For the text-containing cell, return its midpoint in (x, y) coordinate format. 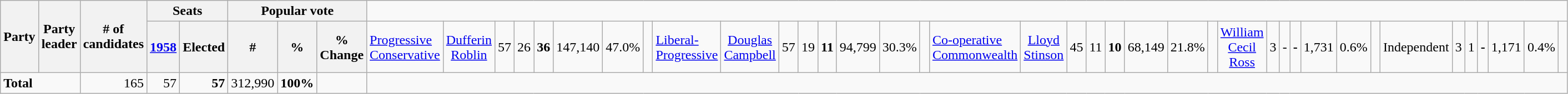
Party leader (59, 36)
Seats (188, 11)
30.3% (899, 47)
10 (1115, 47)
Total (40, 83)
1,731 (1319, 47)
# ofcandidates (113, 36)
1958 (163, 47)
Progressive Conservative (405, 47)
1,171 (1506, 47)
47.0% (623, 47)
165 (113, 83)
Lloyd Stinson (1043, 47)
45 (1077, 47)
Liberal-Progressive (687, 47)
36 (544, 47)
21.8% (1188, 47)
William Cecil Ross (1242, 47)
68,149 (1146, 47)
Dufferin Roblin (468, 47)
Independent (1416, 47)
0.4% (1541, 47)
% Change (342, 47)
Douglas Campbell (750, 47)
0.6% (1353, 47)
% (298, 47)
19 (808, 47)
94,799 (858, 47)
26 (524, 47)
Elected (204, 47)
312,990 (253, 83)
147,140 (578, 47)
100% (298, 83)
Party (19, 36)
Popular vote (298, 11)
1 (1471, 47)
Co-operative Commonwealth (975, 47)
# (253, 47)
